Return the (X, Y) coordinate for the center point of the cell that contains the specified text.  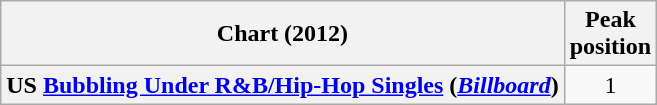
Chart (2012) (282, 34)
US Bubbling Under R&B/Hip-Hop Singles (Billboard) (282, 85)
Peakposition (610, 34)
1 (610, 85)
